Capture the cell that displays the provided text and extract its (X, Y) central coordinate. 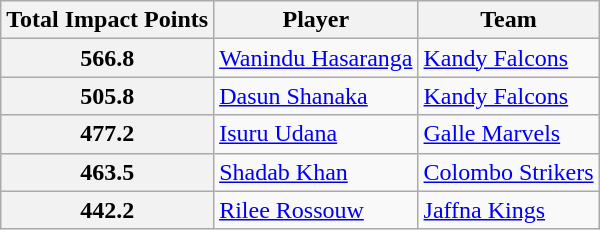
Isuru Udana (316, 134)
442.2 (108, 210)
Team (508, 20)
Colombo Strikers (508, 172)
Total Impact Points (108, 20)
Galle Marvels (508, 134)
Dasun Shanaka (316, 96)
477.2 (108, 134)
Shadab Khan (316, 172)
Wanindu Hasaranga (316, 58)
463.5 (108, 172)
Rilee Rossouw (316, 210)
Player (316, 20)
Jaffna Kings (508, 210)
566.8 (108, 58)
505.8 (108, 96)
